Determine the (X, Y) coordinate at the center of the cell enclosing the given text.  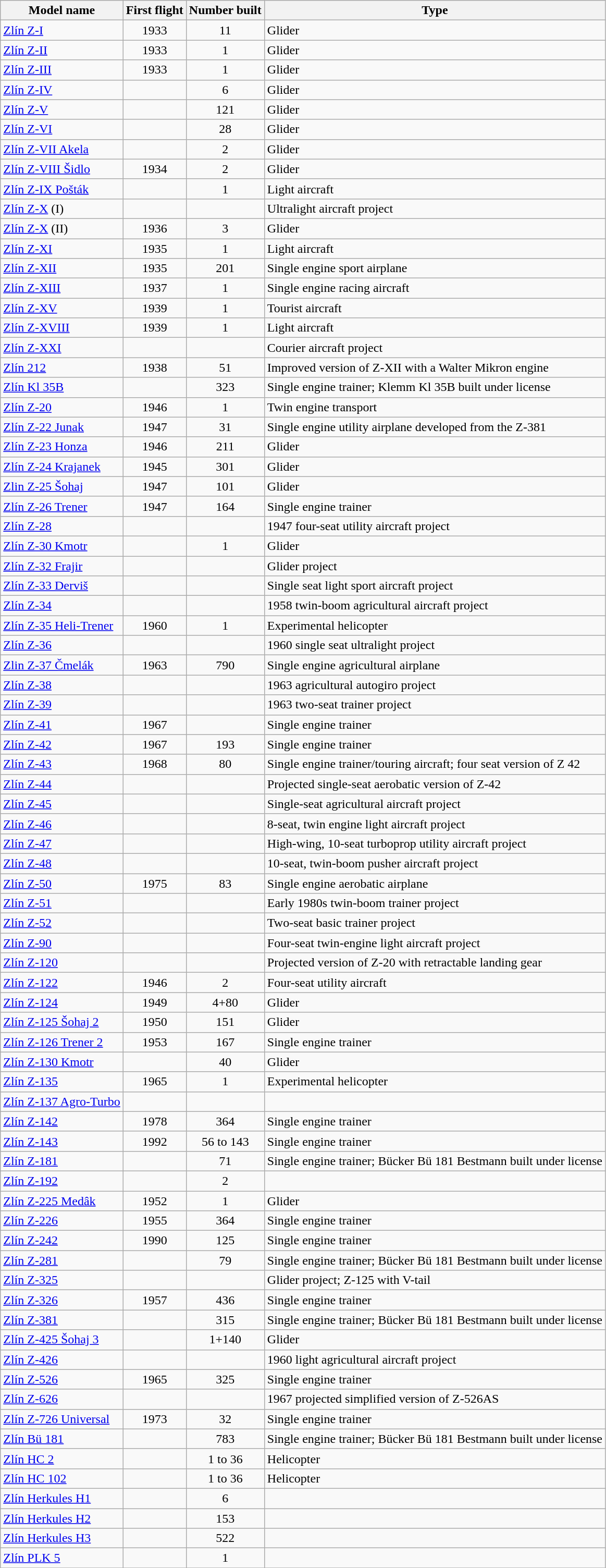
Zlín Herkules H2 (62, 1518)
Zlín Z-III (62, 70)
325 (225, 1379)
Zlín Z-122 (62, 983)
1975 (154, 884)
164 (225, 506)
Zlín Z-24 Krajanek (62, 467)
1967 projected simplified version of Z-526AS (435, 1399)
Zlín Z-VI (62, 129)
Zlín Z-225 Medâk (62, 1200)
Zlín Z-32 Frajir (62, 566)
Zlín Z-44 (62, 784)
Zlín Z-192 (62, 1181)
Zlín Z-XXI (62, 348)
101 (225, 486)
Ultralight aircraft project (435, 209)
Zlin Z-25 Šohaj (62, 486)
Zlín Z-425 Šohaj 3 (62, 1340)
Zlín Z-26 Trener (62, 506)
1938 (154, 367)
Zlín Z-34 (62, 606)
Projected version of Z-20 with retractable landing gear (435, 963)
1960 single seat ultralight project (435, 645)
Zlín Herkules H1 (62, 1498)
Zlín Z-142 (62, 1121)
10-seat, twin-boom pusher aircraft project (435, 863)
Early 1980s twin-boom trainer project (435, 903)
Zlín Z-124 (62, 1002)
1945 (154, 467)
201 (225, 268)
11 (225, 30)
1958 twin-boom agricultural aircraft project (435, 606)
790 (225, 665)
4+80 (225, 1002)
167 (225, 1042)
Zlin Z-37 Čmelák (62, 665)
193 (225, 744)
Single engine utility airplane developed from the Z-381 (435, 427)
Single engine agricultural airplane (435, 665)
Two-seat basic trainer project (435, 923)
Zlín Z-XI (62, 249)
Twin engine transport (435, 407)
125 (225, 1241)
1947 four-seat utility aircraft project (435, 526)
First flight (154, 10)
71 (225, 1161)
Zlín Z-135 (62, 1082)
Tourist aircraft (435, 308)
Zlín Z-125 Šohaj 2 (62, 1022)
Zlín Z-20 (62, 407)
Zlín Z-X (II) (62, 228)
Zlín Z-38 (62, 685)
Zlín Z-II (62, 50)
Zlín Z-XV (62, 308)
Number built (225, 10)
Zlín Z-XVIII (62, 328)
Zlín Z-48 (62, 863)
Single engine aerobatic airplane (435, 884)
Zlín Z-90 (62, 943)
Zlín Z-42 (62, 744)
1953 (154, 1042)
Improved version of Z-XII with a Walter Mikron engine (435, 367)
Four-seat twin-engine light aircraft project (435, 943)
Zlín Z-381 (62, 1320)
40 (225, 1062)
Zlín Kl 35B (62, 387)
Zlín Z-X (I) (62, 209)
31 (225, 427)
Zlín Z-242 (62, 1241)
Zlín Z-726 Universal (62, 1419)
153 (225, 1518)
Zlín Z-226 (62, 1221)
Zlín PLK 5 (62, 1558)
Single engine trainer; Klemm Kl 35B built under license (435, 387)
1957 (154, 1300)
Zlín 212 (62, 367)
Four-seat utility aircraft (435, 983)
121 (225, 109)
80 (225, 764)
436 (225, 1300)
Zlín Z-41 (62, 725)
Zlín Z-35 Heli-Trener (62, 626)
1992 (154, 1141)
Zlín Z-526 (62, 1379)
32 (225, 1419)
Single engine trainer/touring aircraft; four seat version of Z 42 (435, 764)
1973 (154, 1419)
Zlín Z-VIII Šidlo (62, 169)
Zlín Z-VII Akela (62, 149)
1968 (154, 764)
28 (225, 129)
1936 (154, 228)
783 (225, 1439)
Zlín Z-30 Kmotr (62, 546)
1949 (154, 1002)
1960 light agricultural aircraft project (435, 1359)
Type (435, 10)
1963 two-seat trainer project (435, 705)
1963 agricultural autogiro project (435, 685)
1950 (154, 1022)
211 (225, 447)
Zlín Z-50 (62, 884)
Zlín Herkules H3 (62, 1538)
51 (225, 367)
Zlín Z-281 (62, 1260)
323 (225, 387)
151 (225, 1022)
Zlín Z-XIII (62, 288)
Zlín Z-120 (62, 963)
Zlín Z-22 Junak (62, 427)
Zlín Z-181 (62, 1161)
Zlín Z-28 (62, 526)
Zlín Z-V (62, 109)
Zlín HC 102 (62, 1478)
Zlín Z-426 (62, 1359)
56 to 143 (225, 1141)
Single engine racing aircraft (435, 288)
Zlín Z-143 (62, 1141)
1963 (154, 665)
79 (225, 1260)
Zlín Z-45 (62, 804)
Zlín Z-626 (62, 1399)
1934 (154, 169)
Single engine sport airplane (435, 268)
Zlín Z-326 (62, 1300)
Zlín Z-130 Kmotr (62, 1062)
Zlín Z-23 Honza (62, 447)
8-seat, twin engine light aircraft project (435, 824)
1955 (154, 1221)
1960 (154, 626)
Single-seat agricultural aircraft project (435, 804)
Zlín Bü 181 (62, 1439)
Zlín Z-IX Pošták (62, 189)
High-wing, 10-seat turboprop utility aircraft project (435, 843)
Projected single-seat aerobatic version of Z-42 (435, 784)
Zlín Z-XII (62, 268)
1990 (154, 1241)
Zlín Z-126 Trener 2 (62, 1042)
Zlín Z-325 (62, 1280)
301 (225, 467)
83 (225, 884)
Zlín Z-137 Agro-Turbo (62, 1101)
Zlín Z-39 (62, 705)
Single seat light sport aircraft project (435, 586)
1+140 (225, 1340)
Glider project; Z-125 with V-tail (435, 1280)
Glider project (435, 566)
Zlín Z-36 (62, 645)
Zlín Z-52 (62, 923)
Zlín Z-I (62, 30)
Courier aircraft project (435, 348)
Zlín HC 2 (62, 1459)
522 (225, 1538)
Zlín Z-43 (62, 764)
Model name (62, 10)
3 (225, 228)
1952 (154, 1200)
315 (225, 1320)
1937 (154, 288)
Zlín Z-33 Derviš (62, 586)
Zlín Z-46 (62, 824)
Zlín Z-47 (62, 843)
Zlín Z-51 (62, 903)
Zlín Z-IV (62, 90)
1978 (154, 1121)
